Locate the cell with the specified text and output its [X, Y] center coordinate. 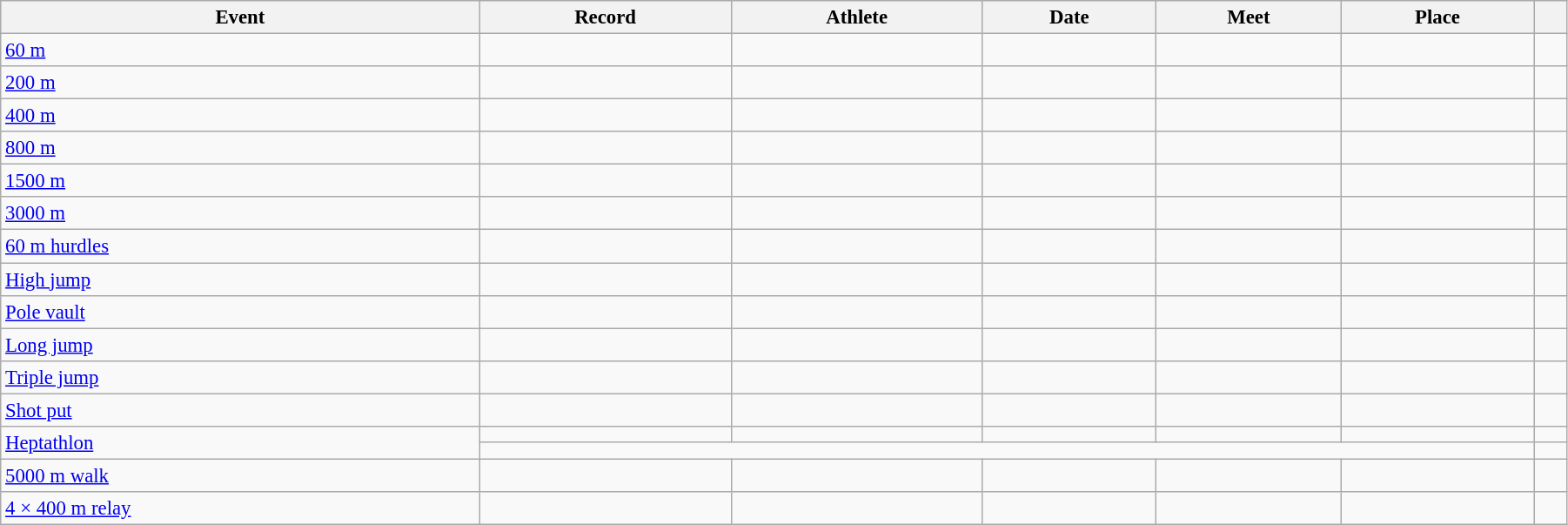
1500 m [240, 181]
Heptathlon [240, 443]
400 m [240, 116]
Event [240, 17]
5000 m walk [240, 475]
High jump [240, 279]
200 m [240, 83]
Shot put [240, 410]
4 × 400 m relay [240, 508]
Meet [1250, 17]
Record [606, 17]
Pole vault [240, 312]
Date [1069, 17]
Place [1437, 17]
3000 m [240, 213]
Triple jump [240, 377]
60 m hurdles [240, 246]
60 m [240, 50]
800 m [240, 148]
Long jump [240, 345]
Athlete [856, 17]
